Identify which cell holds the provided text, then report its (x, y) central coordinate. 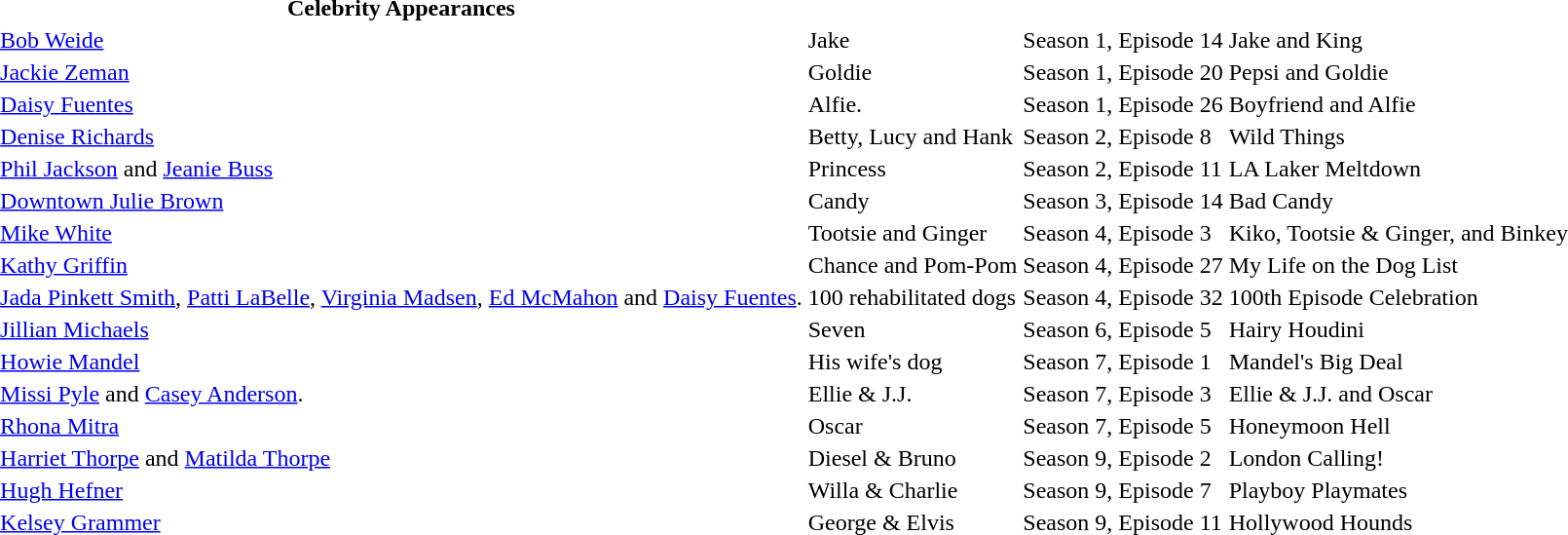
His wife's dog (913, 362)
Season 4, Episode 27 (1123, 265)
Season 6, Episode 5 (1123, 329)
Alfie. (913, 104)
Season 1, Episode 26 (1123, 104)
Tootsie and Ginger (913, 233)
Diesel & Bruno (913, 458)
Season 2, Episode 8 (1123, 136)
Season 2, Episode 11 (1123, 169)
Princess (913, 169)
Season 7, Episode 3 (1123, 394)
Season 3, Episode 14 (1123, 201)
Willa & Charlie (913, 490)
Chance and Pom-Pom (913, 265)
Ellie & J.J. (913, 394)
Jake (913, 40)
Season 4, Episode 3 (1123, 233)
Season 4, Episode 32 (1123, 297)
Season 1, Episode 20 (1123, 72)
Season 7, Episode 1 (1123, 362)
100 rehabilitated dogs (913, 297)
Seven (913, 329)
Season 9, Episode 7 (1123, 490)
Season 1, Episode 14 (1123, 40)
Season 7, Episode 5 (1123, 426)
Betty, Lucy and Hank (913, 136)
Goldie (913, 72)
Oscar (913, 426)
Candy (913, 201)
Season 9, Episode 2 (1123, 458)
